Capture the cell that displays the provided text and extract its [x, y] central coordinate. 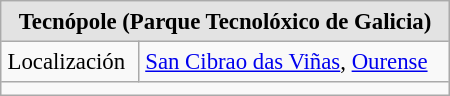
Localización [70, 61]
Tecnópole (Parque Tecnolóxico de Galicia) [225, 21]
San Cibrao das Viñas, Ourense [294, 61]
